Provide the [x, y] coordinate of the cell's center where the given text is located.  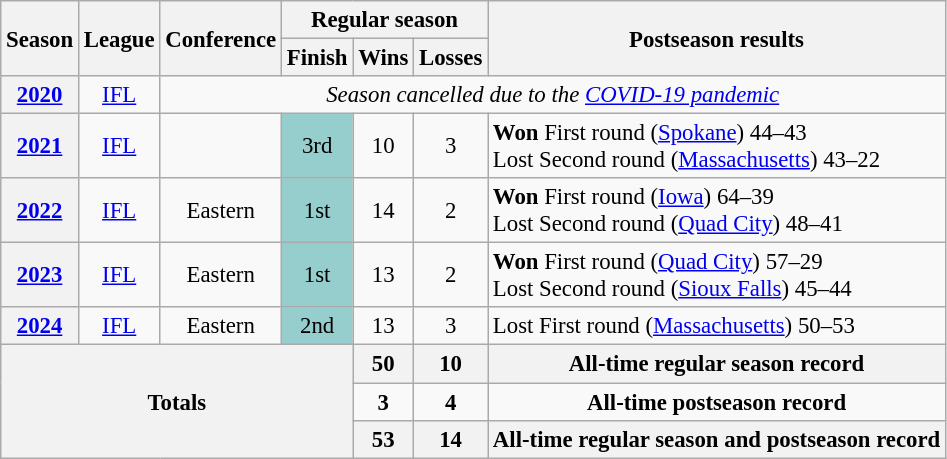
Totals [177, 402]
Season [40, 38]
All-time regular season record [717, 364]
2023 [40, 276]
All-time postseason record [717, 402]
All-time regular season and postseason record [717, 439]
Season cancelled due to the COVID-19 pandemic [553, 95]
Losses [451, 58]
2022 [40, 210]
Finish [316, 58]
53 [384, 439]
Regular season [384, 20]
Lost First round (Massachusetts) 50–53 [717, 327]
Won First round (Quad City) 57–29Lost Second round (Sioux Falls) 45–44 [717, 276]
50 [384, 364]
4 [451, 402]
Conference [221, 38]
2020 [40, 95]
3rd [316, 146]
2nd [316, 327]
Wins [384, 58]
Postseason results [717, 38]
2024 [40, 327]
2021 [40, 146]
Won First round (Iowa) 64–39Lost Second round (Quad City) 48–41 [717, 210]
League [118, 38]
Won First round (Spokane) 44–43Lost Second round (Massachusetts) 43–22 [717, 146]
